Scan for the cell matching the given text and deliver its [X, Y] coordinate at center. 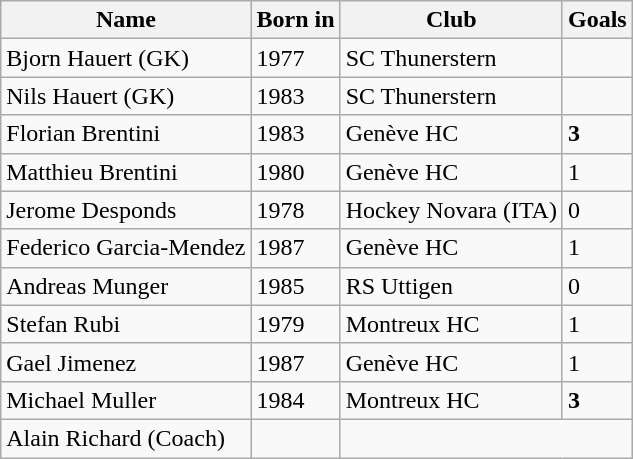
Bjorn Hauert (GK) [126, 58]
Michael Muller [126, 400]
Goals [597, 20]
1985 [296, 286]
Club [451, 20]
Florian Brentini [126, 134]
Stefan Rubi [126, 324]
Name [126, 20]
Andreas Munger [126, 286]
1984 [296, 400]
1978 [296, 210]
Hockey Novara (ITA) [451, 210]
Alain Richard (Coach) [126, 438]
RS Uttigen [451, 286]
Nils Hauert (GK) [126, 96]
Born in [296, 20]
Federico Garcia-Mendez [126, 248]
1977 [296, 58]
1979 [296, 324]
1980 [296, 172]
Jerome Desponds [126, 210]
Matthieu Brentini [126, 172]
Gael Jimenez [126, 362]
